For the text-containing cell, return its midpoint in (X, Y) coordinate format. 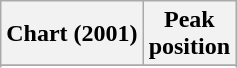
Chart (2001) (72, 34)
Peakposition (189, 34)
